Identify which cell holds the provided text, then report its [X, Y] central coordinate. 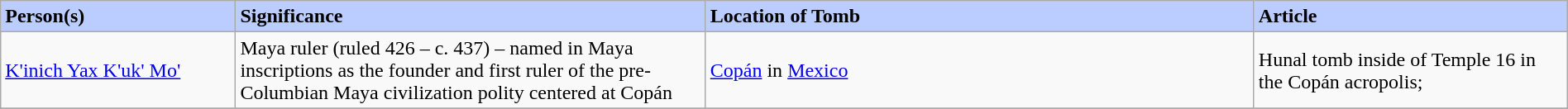
Hunal tomb inside of Temple 16 in the Copán acropolis; [1411, 70]
Article [1411, 17]
Person(s) [118, 17]
Location of Tomb [979, 17]
K'inich Yax K'uk' Mo' [118, 70]
Copán in Mexico [979, 70]
Significance [471, 17]
